Provide the (x, y) coordinate of the cell's center where the given text is located.  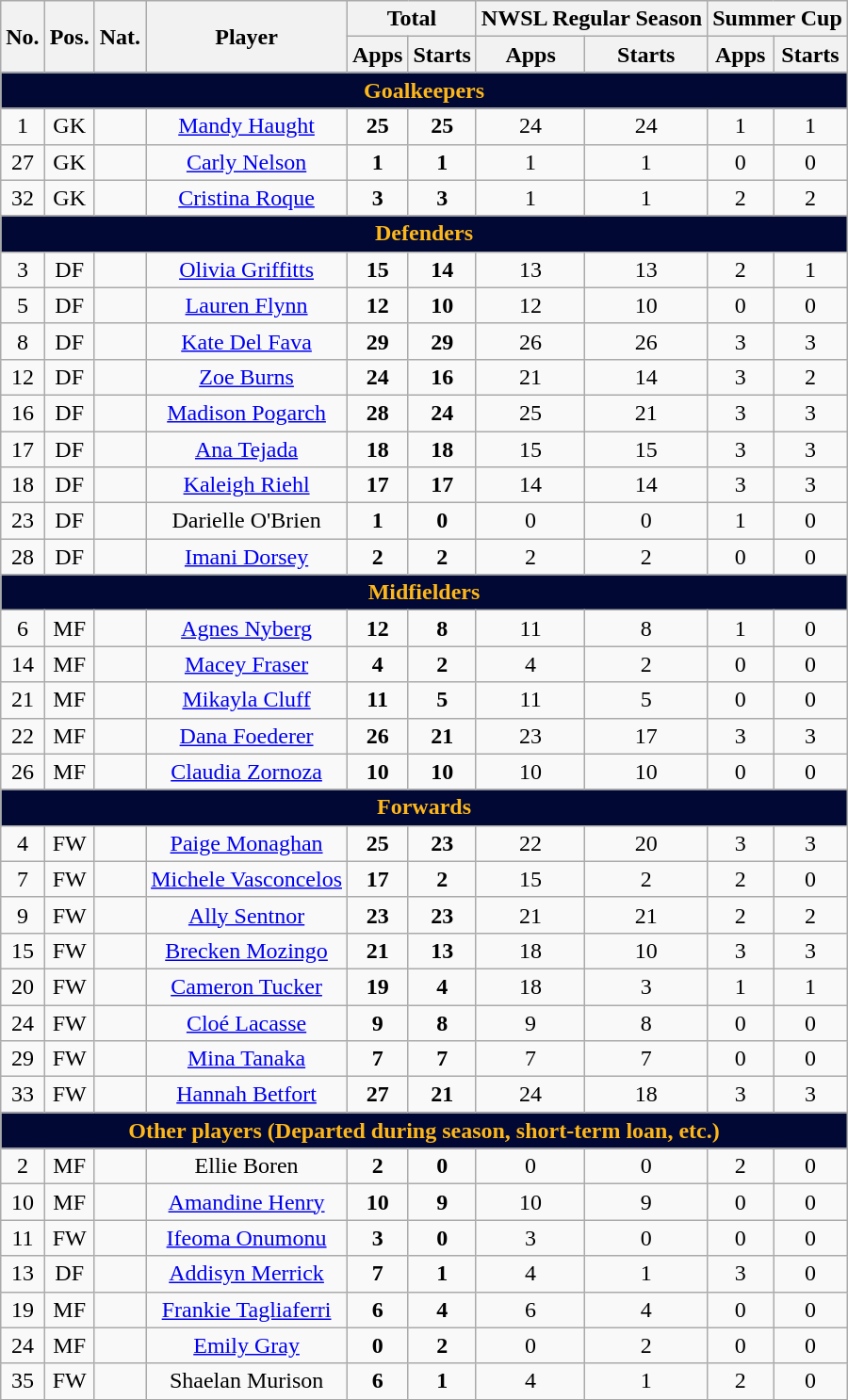
32 (23, 198)
Defenders (424, 234)
Emily Gray (247, 1345)
Pos. (70, 37)
Agnes Nyberg (247, 628)
Frankie Tagliaferri (247, 1310)
Zoe Burns (247, 377)
Nat. (120, 37)
Cristina Roque (247, 198)
Olivia Griffitts (247, 269)
Michele Vasconcelos (247, 879)
Total (413, 19)
Mandy Haught (247, 126)
Ana Tejada (247, 449)
Shaelan Murison (247, 1381)
Summer Cup (778, 19)
Dana Foederer (247, 736)
33 (23, 1095)
Macey Fraser (247, 664)
Cameron Tucker (247, 986)
Mikayla Cluff (247, 700)
Cloé Lacasse (247, 1022)
Player (247, 37)
Madison Pogarch (247, 413)
Ally Sentnor (247, 915)
Midfielders (424, 593)
Amandine Henry (247, 1202)
NWSL Regular Season (592, 19)
No. (23, 37)
Other players (Departed during season, short-term loan, etc.) (424, 1131)
35 (23, 1381)
Ifeoma Onumonu (247, 1238)
Kaleigh Riehl (247, 485)
Hannah Betfort (247, 1095)
Goalkeepers (424, 90)
Ellie Boren (247, 1166)
Paige Monaghan (247, 843)
Carly Nelson (247, 162)
Lauren Flynn (247, 305)
Kate Del Fava (247, 341)
Forwards (424, 807)
Darielle O'Brien (247, 521)
Imani Dorsey (247, 557)
Brecken Mozingo (247, 951)
Addisyn Merrick (247, 1274)
Mina Tanaka (247, 1059)
Claudia Zornoza (247, 772)
